Detect which cell encompasses the target text, then output its [X, Y] center coordinate. 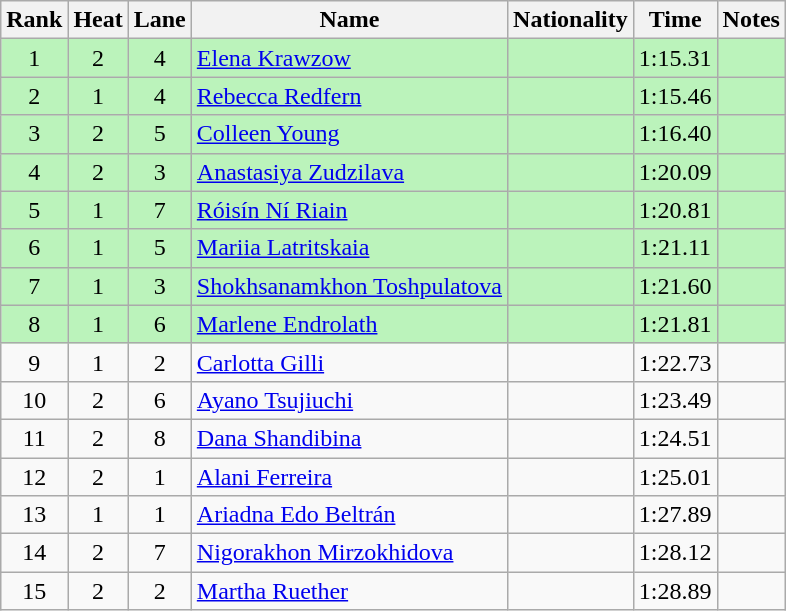
10 [34, 400]
1:24.51 [675, 438]
14 [34, 553]
Ariadna Edo Beltrán [349, 515]
1:25.01 [675, 477]
Colleen Young [349, 134]
Carlotta Gilli [349, 362]
12 [34, 477]
Lane [160, 20]
1:27.89 [675, 515]
Rank [34, 20]
Anastasiya Zudzilava [349, 172]
13 [34, 515]
Shokhsanamkhon Toshpulatova [349, 286]
Heat [98, 20]
1:21.11 [675, 248]
Name [349, 20]
1:15.46 [675, 96]
1:21.81 [675, 324]
Ayano Tsujiuchi [349, 400]
Rebecca Redfern [349, 96]
Martha Ruether [349, 591]
1:28.12 [675, 553]
Alani Ferreira [349, 477]
Nigorakhon Mirzokhidova [349, 553]
Notes [751, 20]
Elena Krawzow [349, 58]
1:22.73 [675, 362]
1:28.89 [675, 591]
Mariia Latritskaia [349, 248]
1:21.60 [675, 286]
1:20.09 [675, 172]
9 [34, 362]
1:23.49 [675, 400]
Nationality [571, 20]
15 [34, 591]
Time [675, 20]
1:16.40 [675, 134]
1:15.31 [675, 58]
Dana Shandibina [349, 438]
Marlene Endrolath [349, 324]
11 [34, 438]
Róisín Ní Riain [349, 210]
1:20.81 [675, 210]
